Scan for the cell matching the given text and deliver its [x, y] coordinate at center. 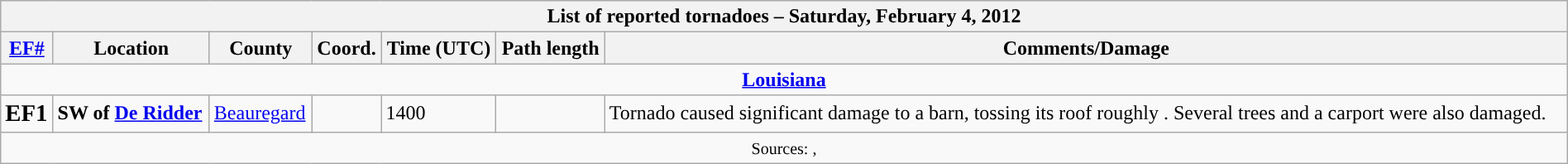
EF1 [26, 113]
EF# [26, 48]
Coord. [347, 48]
1400 [438, 113]
Location [131, 48]
Tornado caused significant damage to a barn, tossing its roof roughly . Several trees and a carport were also damaged. [1086, 113]
Beauregard [261, 113]
Time (UTC) [438, 48]
Sources: , [784, 147]
List of reported tornadoes – Saturday, February 4, 2012 [784, 17]
Path length [551, 48]
Louisiana [784, 80]
SW of De Ridder [131, 113]
Comments/Damage [1086, 48]
County [261, 48]
